Detect which cell encompasses the target text, then output its [x, y] center coordinate. 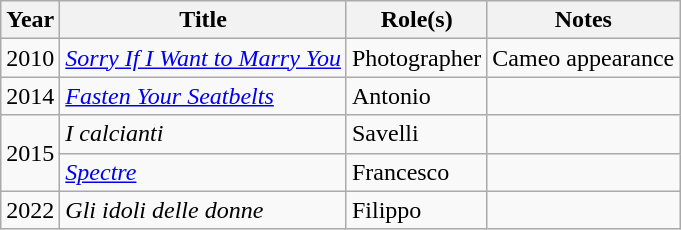
Title [204, 20]
Filippo [416, 210]
Cameo appearance [584, 58]
2014 [30, 96]
Photographer [416, 58]
Gli idoli delle donne [204, 210]
Year [30, 20]
Spectre [204, 172]
Sorry If I Want to Marry You [204, 58]
Notes [584, 20]
I calcianti [204, 134]
Antonio [416, 96]
Fasten Your Seatbelts [204, 96]
2015 [30, 153]
2022 [30, 210]
Savelli [416, 134]
2010 [30, 58]
Role(s) [416, 20]
Francesco [416, 172]
